Return (x, y) of the center of cell containing provided text 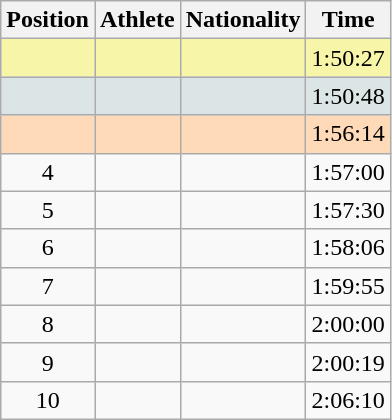
1:58:06 (348, 248)
4 (48, 172)
5 (48, 210)
Nationality (243, 20)
1:57:00 (348, 172)
Athlete (137, 20)
9 (48, 362)
8 (48, 324)
1:57:30 (348, 210)
6 (48, 248)
2:00:00 (348, 324)
10 (48, 400)
Position (48, 20)
Time (348, 20)
1:56:14 (348, 134)
1:50:48 (348, 96)
7 (48, 286)
2:00:19 (348, 362)
1:50:27 (348, 58)
2:06:10 (348, 400)
1:59:55 (348, 286)
